Capture the cell that displays the provided text and extract its (x, y) central coordinate. 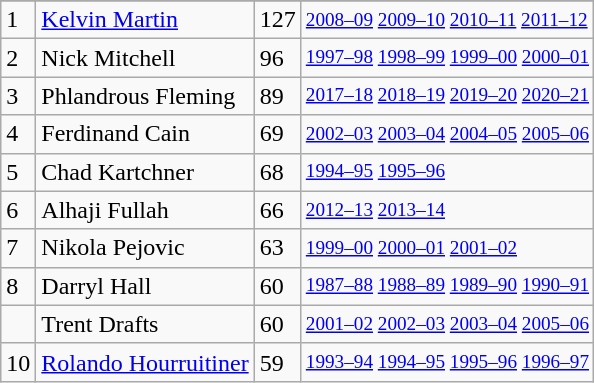
2001–02 2002–03 2003–04 2005–06 (447, 324)
59 (278, 362)
2017–18 2018–19 2019–20 2020–21 (447, 96)
89 (278, 96)
8 (18, 286)
3 (18, 96)
6 (18, 210)
Darryl Hall (145, 286)
7 (18, 248)
Nick Mitchell (145, 58)
2 (18, 58)
Nikola Pejovic (145, 248)
1999–00 2000–01 2001–02 (447, 248)
Kelvin Martin (145, 20)
Ferdinand Cain (145, 134)
69 (278, 134)
2012–13 2013–14 (447, 210)
Alhaji Fullah (145, 210)
1994–95 1995–96 (447, 172)
127 (278, 20)
10 (18, 362)
1993–94 1994–95 1995–96 1996–97 (447, 362)
66 (278, 210)
5 (18, 172)
4 (18, 134)
63 (278, 248)
2008–09 2009–10 2010–11 2011–12 (447, 20)
Trent Drafts (145, 324)
Chad Kartchner (145, 172)
96 (278, 58)
2002–03 2003–04 2004–05 2005–06 (447, 134)
1987–88 1988–89 1989–90 1990–91 (447, 286)
68 (278, 172)
1 (18, 20)
Rolando Hourruitiner (145, 362)
Phlandrous Fleming (145, 96)
1997–98 1998–99 1999–00 2000–01 (447, 58)
